Search for the cell housing the specified text and yield its (x, y) center coordinate. 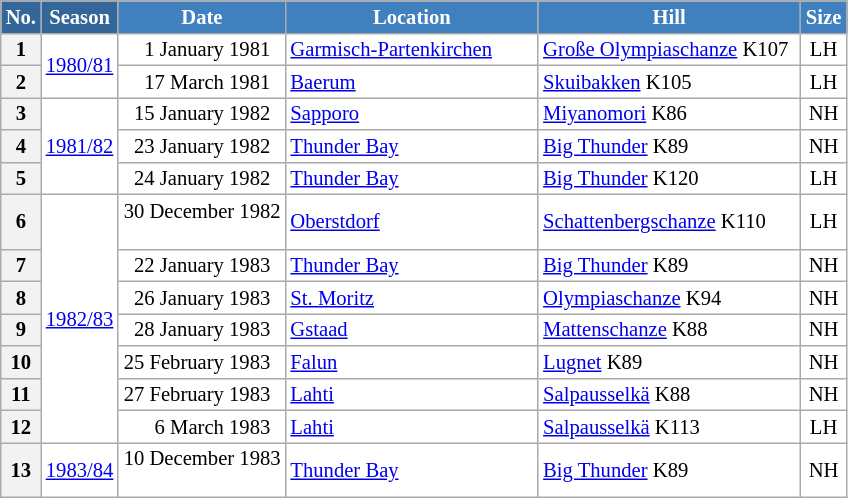
7 (21, 265)
Garmisch-Partenkirchen (412, 49)
1 (21, 49)
17 March 1981 (202, 81)
1980/81 (80, 65)
1982/83 (80, 318)
26 January 1983 (202, 297)
13 (21, 470)
2 (21, 81)
6 (21, 222)
22 January 1983 (202, 265)
1 January 1981 (202, 49)
Mattenschanze K88 (669, 329)
25 February 1983 (202, 362)
Lugnet K89 (669, 362)
11 (21, 394)
Miyanomori K86 (669, 113)
3 (21, 113)
Location (412, 16)
Size (824, 16)
Hill (669, 16)
Salpausselkä K88 (669, 394)
Falun (412, 362)
Schattenbergschanze K110 (669, 222)
9 (21, 329)
Sapporo (412, 113)
Gstaad (412, 329)
Baerum (412, 81)
27 February 1983 (202, 394)
Date (202, 16)
30 December 1982 (202, 222)
St. Moritz (412, 297)
5 (21, 178)
24 January 1982 (202, 178)
12 (21, 426)
8 (21, 297)
Olympiaschanze K94 (669, 297)
1981/82 (80, 146)
10 December 1983 (202, 470)
Oberstdorf (412, 222)
23 January 1982 (202, 146)
28 January 1983 (202, 329)
15 January 1982 (202, 113)
1983/84 (80, 470)
Salpausselkä K113 (669, 426)
No. (21, 16)
Big Thunder K120 (669, 178)
4 (21, 146)
Skuibakken K105 (669, 81)
6 March 1983 (202, 426)
Große Olympiaschanze K107 (669, 49)
Season (80, 16)
10 (21, 362)
